From the cell containing the given text, extract its center point as [x, y] coordinate. 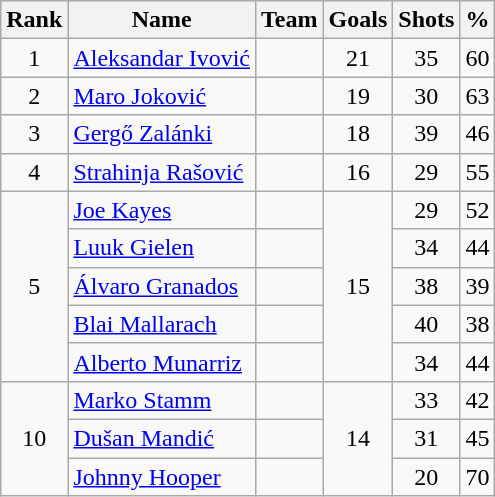
Alberto Munarriz [162, 362]
Gergő Zalánki [162, 134]
40 [426, 324]
Aleksandar Ivović [162, 58]
1 [34, 58]
33 [426, 400]
15 [358, 286]
18 [358, 134]
Blai Mallarach [162, 324]
55 [478, 172]
Goals [358, 20]
20 [426, 477]
Team [290, 20]
Dušan Mandić [162, 438]
70 [478, 477]
Luuk Gielen [162, 248]
Álvaro Granados [162, 286]
60 [478, 58]
31 [426, 438]
5 [34, 286]
42 [478, 400]
2 [34, 96]
Maro Joković [162, 96]
46 [478, 134]
52 [478, 210]
14 [358, 438]
45 [478, 438]
Rank [34, 20]
63 [478, 96]
10 [34, 438]
Strahinja Rašović [162, 172]
Name [162, 20]
3 [34, 134]
16 [358, 172]
Johnny Hooper [162, 477]
21 [358, 58]
Joe Kayes [162, 210]
30 [426, 96]
% [478, 20]
Shots [426, 20]
4 [34, 172]
35 [426, 58]
19 [358, 96]
Marko Stamm [162, 400]
